Capture the cell that displays the provided text and extract its [X, Y] central coordinate. 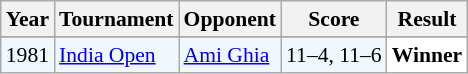
11–4, 11–6 [334, 55]
Winner [428, 55]
Result [428, 19]
Ami Ghia [230, 55]
Year [28, 19]
Score [334, 19]
Tournament [116, 19]
1981 [28, 55]
Opponent [230, 19]
India Open [116, 55]
